Return (X, Y) of the center of cell containing provided text 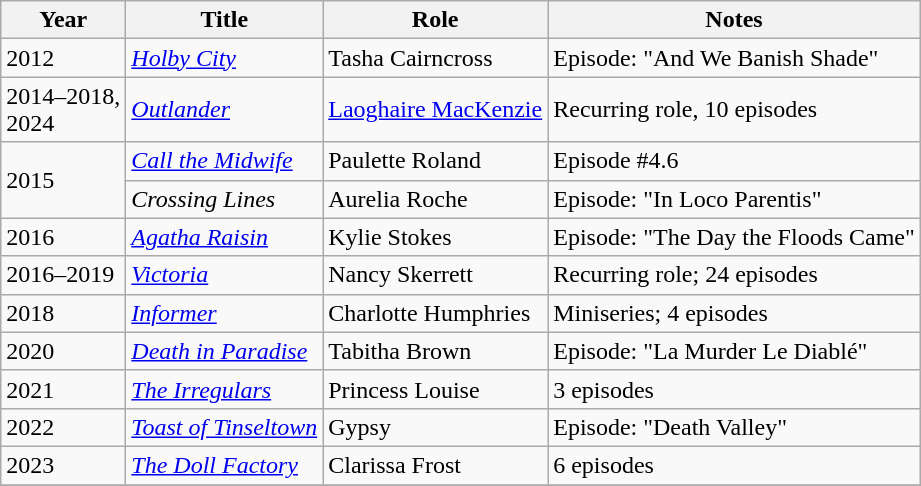
Informer (224, 313)
Title (224, 20)
Victoria (224, 275)
Call the Midwife (224, 161)
Agatha Raisin (224, 237)
Gypsy (436, 427)
2016–2019 (64, 275)
Holby City (224, 58)
Episode: "And We Banish Shade" (734, 58)
3 episodes (734, 389)
Tasha Cairncross (436, 58)
Kylie Stokes (436, 237)
Aurelia Roche (436, 199)
Clarissa Frost (436, 465)
Nancy Skerrett (436, 275)
Episode: "The Day the Floods Came" (734, 237)
6 episodes (734, 465)
Miniseries; 4 episodes (734, 313)
The Irregulars (224, 389)
2014–2018,2024 (64, 110)
Princess Louise (436, 389)
Outlander (224, 110)
Paulette Roland (436, 161)
The Doll Factory (224, 465)
Notes (734, 20)
Laoghaire MacKenzie (436, 110)
2020 (64, 351)
2015 (64, 180)
2012 (64, 58)
2016 (64, 237)
2018 (64, 313)
Role (436, 20)
Recurring role; 24 episodes (734, 275)
Charlotte Humphries (436, 313)
Episode: "In Loco Parentis" (734, 199)
Tabitha Brown (436, 351)
Episode: "Death Valley" (734, 427)
Crossing Lines (224, 199)
Episode: "La Murder Le Diablé" (734, 351)
Episode #4.6 (734, 161)
2023 (64, 465)
Death in Paradise (224, 351)
2022 (64, 427)
Toast of Tinseltown (224, 427)
Recurring role, 10 episodes (734, 110)
2021 (64, 389)
Year (64, 20)
